For the text-containing cell, return its midpoint in [x, y] coordinate format. 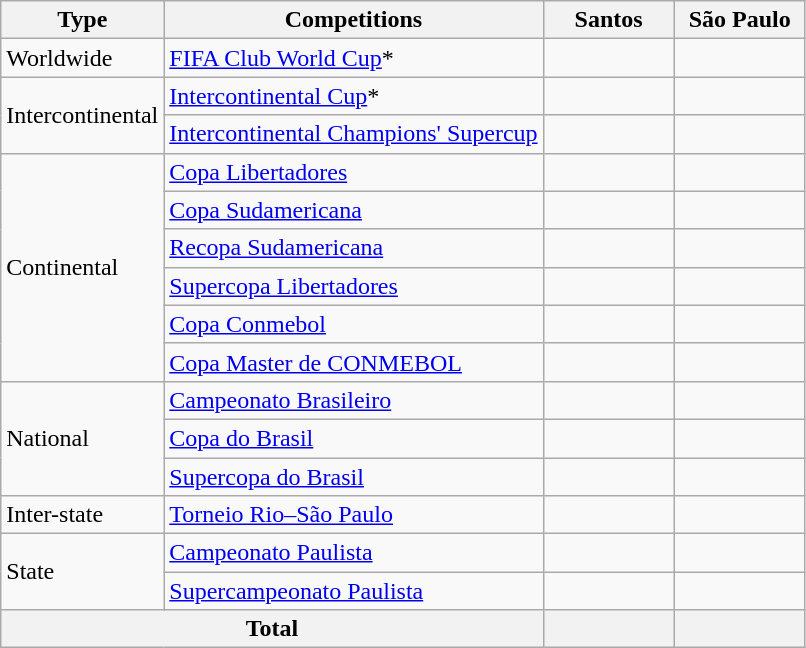
National [82, 438]
Supercopa do Brasil [354, 477]
Copa Sudamericana [354, 210]
Intercontinental Champions' Supercup [354, 134]
Campeonato Paulista [354, 553]
Campeonato Brasileiro [354, 400]
Continental [82, 267]
Total [272, 629]
Type [82, 20]
Santos [608, 20]
Intercontinental [82, 115]
Competitions [354, 20]
São Paulo [740, 20]
Copa Conmebol [354, 324]
Supercampeonato Paulista [354, 591]
Supercopa Libertadores [354, 286]
Copa Libertadores [354, 172]
Intercontinental Cup* [354, 96]
FIFA Club World Cup* [354, 58]
Copa Master de CONMEBOL [354, 362]
Worldwide [82, 58]
Copa do Brasil [354, 438]
Torneio Rio–São Paulo [354, 515]
State [82, 572]
Recopa Sudamericana [354, 248]
Inter-state [82, 515]
